From the cell containing the given text, extract its center point as [x, y] coordinate. 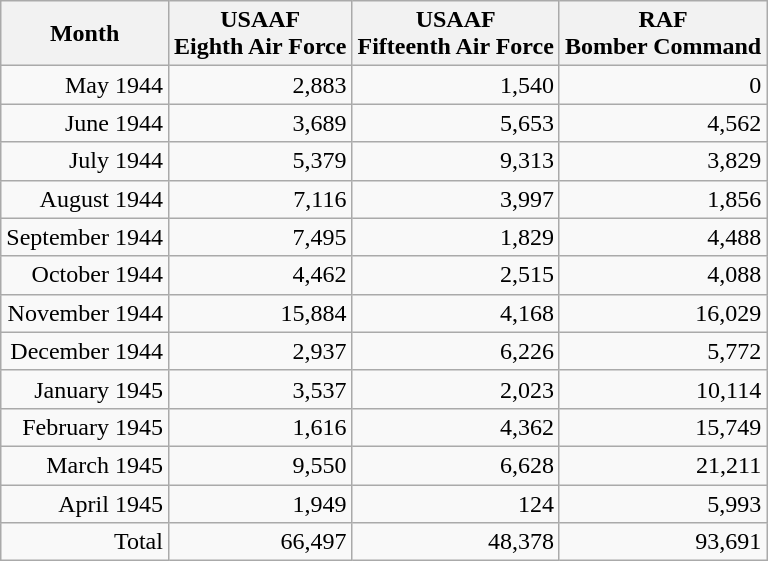
4,462 [260, 275]
4,562 [662, 123]
6,628 [456, 465]
15,749 [662, 427]
April 1945 [85, 503]
December 1944 [85, 351]
May 1944 [85, 85]
USAAFFifteenth Air Force [456, 34]
3,997 [456, 199]
2,023 [456, 389]
Total [85, 542]
9,313 [456, 161]
124 [456, 503]
Month [85, 34]
2,937 [260, 351]
10,114 [662, 389]
1,949 [260, 503]
16,029 [662, 313]
1,616 [260, 427]
March 1945 [85, 465]
21,211 [662, 465]
9,550 [260, 465]
5,379 [260, 161]
4,488 [662, 237]
January 1945 [85, 389]
September 1944 [85, 237]
4,362 [456, 427]
66,497 [260, 542]
7,116 [260, 199]
7,495 [260, 237]
August 1944 [85, 199]
2,515 [456, 275]
July 1944 [85, 161]
3,829 [662, 161]
4,168 [456, 313]
15,884 [260, 313]
3,689 [260, 123]
RAF Bomber Command [662, 34]
USAAFEighth Air Force [260, 34]
2,883 [260, 85]
June 1944 [85, 123]
48,378 [456, 542]
5,993 [662, 503]
93,691 [662, 542]
1,829 [456, 237]
1,856 [662, 199]
February 1945 [85, 427]
October 1944 [85, 275]
5,653 [456, 123]
3,537 [260, 389]
5,772 [662, 351]
4,088 [662, 275]
1,540 [456, 85]
November 1944 [85, 313]
0 [662, 85]
6,226 [456, 351]
